Scan for the cell matching the given text and deliver its [X, Y] coordinate at center. 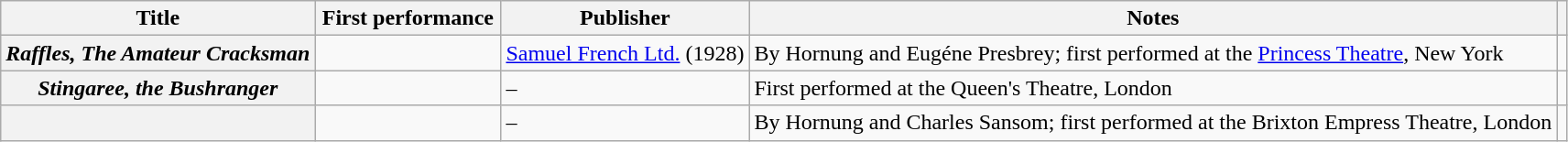
Raffles, The Amateur Cracksman [158, 53]
Title [158, 18]
Samuel French Ltd. (1928) [625, 53]
Stingaree, the Bushranger [158, 88]
First performed at the Queen's Theatre, London [1153, 88]
By Hornung and Eugéne Presbrey; first performed at the Princess Theatre, New York [1153, 53]
Publisher [625, 18]
By Hornung and Charles Sansom; first performed at the Brixton Empress Theatre, London [1153, 123]
First performance [408, 18]
Notes [1153, 18]
